Extract the (x, y) coordinate from the center of the cell holding the provided text.  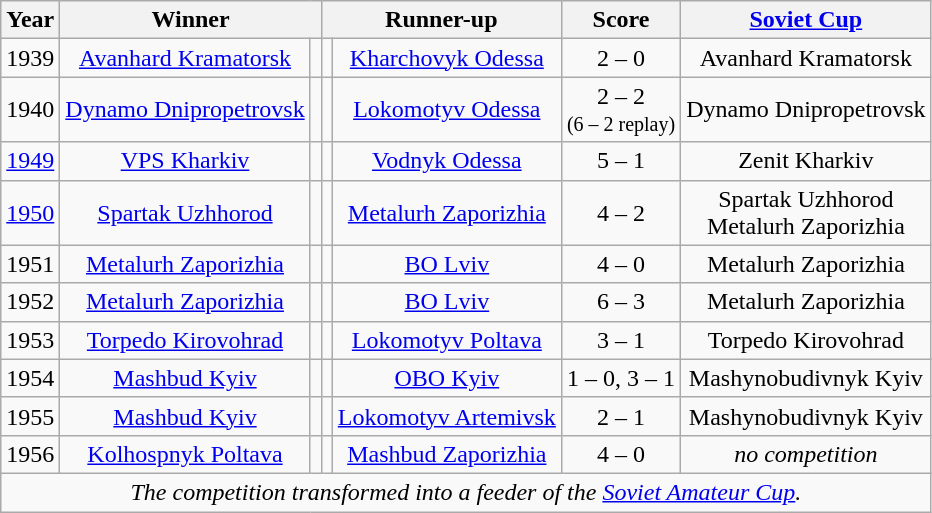
1954 (30, 378)
1940 (30, 110)
Vodnyk Odessa (446, 161)
Lokomotyv Odessa (446, 110)
Year (30, 20)
1 – 0, 3 – 1 (620, 378)
1953 (30, 340)
4 – 2 (620, 212)
VPS Kharkiv (185, 161)
Soviet Cup (806, 20)
1939 (30, 58)
no competition (806, 454)
1949 (30, 161)
5 – 1 (620, 161)
Kharchovyk Odessa (446, 58)
2 – 2(6 – 2 replay) (620, 110)
Spartak UzhhorodMetalurh Zaporizhia (806, 212)
Spartak Uzhhorod (185, 212)
Kolhospnyk Poltava (185, 454)
Mashbud Zaporizhia (446, 454)
Runner-up (441, 20)
1956 (30, 454)
1955 (30, 416)
1951 (30, 264)
Score (620, 20)
2 – 1 (620, 416)
OBO Kyiv (446, 378)
2 – 0 (620, 58)
6 – 3 (620, 302)
Zenit Kharkiv (806, 161)
1952 (30, 302)
1950 (30, 212)
Lokomotyv Artemivsk (446, 416)
The competition transformed into a feeder of the Soviet Amateur Cup. (466, 492)
3 – 1 (620, 340)
Lokomotyv Poltava (446, 340)
Winner (190, 20)
